Return the [x, y] coordinate for the center point of the cell that contains the specified text.  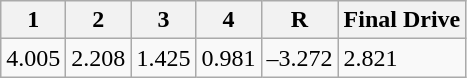
0.981 [228, 58]
3 [164, 20]
4 [228, 20]
1.425 [164, 58]
–3.272 [300, 58]
R [300, 20]
2 [98, 20]
Final Drive [402, 20]
4.005 [34, 58]
2.208 [98, 58]
1 [34, 20]
2.821 [402, 58]
